From the cell containing the given text, extract its center point as (X, Y) coordinate. 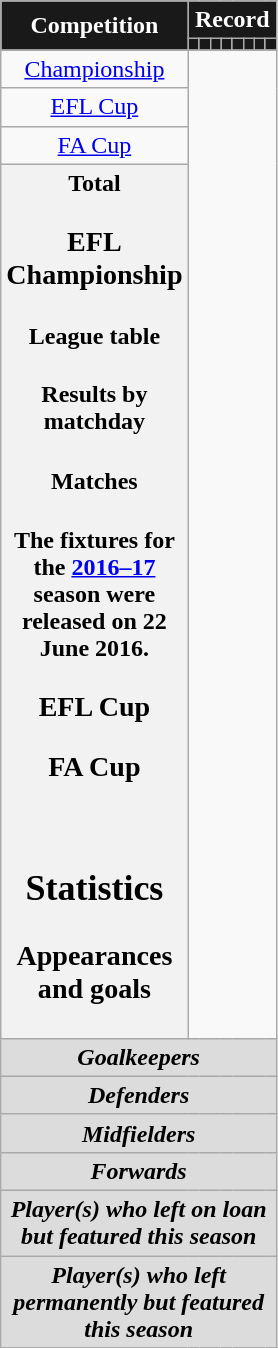
Midfielders (139, 1133)
Player(s) who left on loan but featured this season (139, 1224)
EFL Cup (94, 107)
Goalkeepers (139, 1057)
Forwards (139, 1172)
Championship (94, 69)
FA Cup (94, 145)
Record (232, 20)
Defenders (139, 1095)
Competition (94, 26)
Player(s) who left permanently but featured this season (139, 1302)
